Pinpoint the cell where the given text exists, returning its (X, Y) midpoint coordinate. 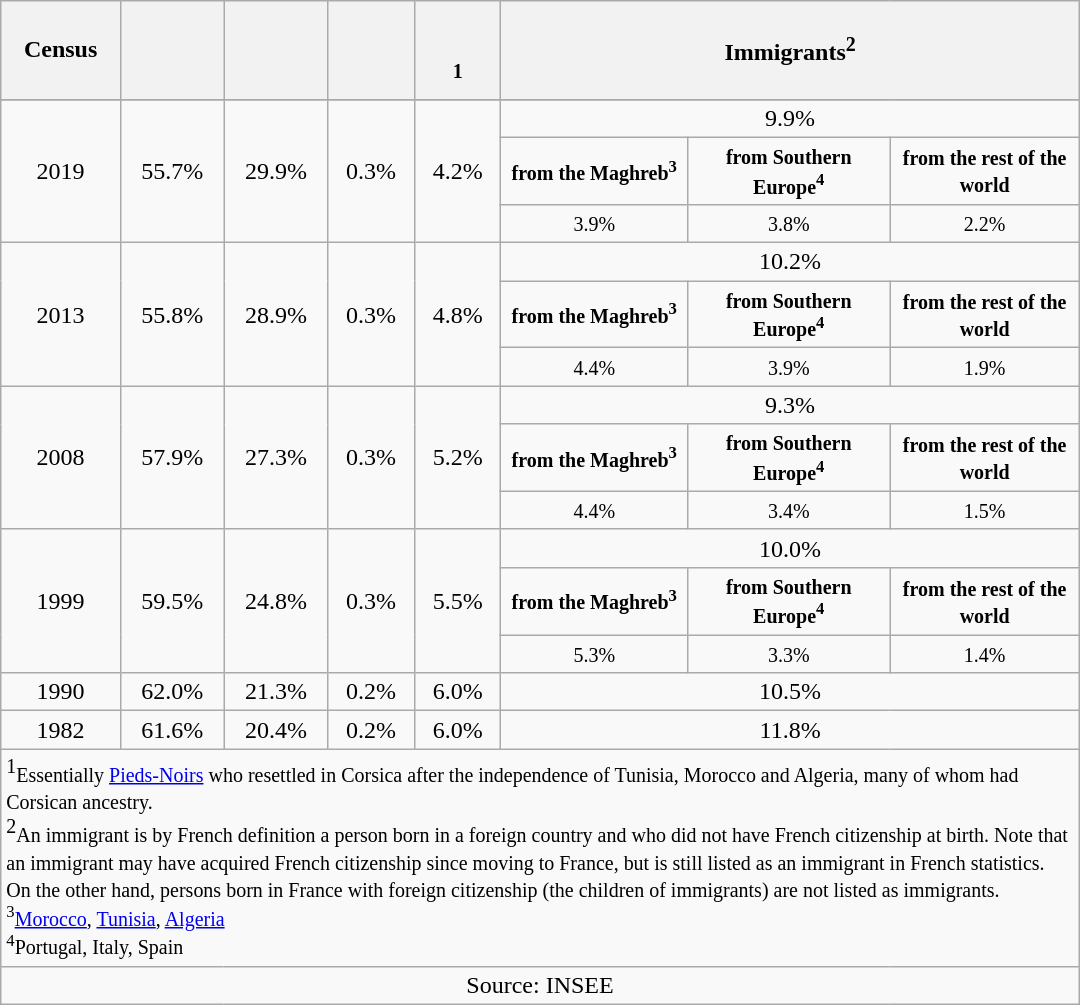
1.9% (984, 367)
11.8% (790, 730)
5.3% (594, 654)
4.8% (458, 314)
62.0% (172, 692)
5.2% (458, 458)
5.5% (458, 600)
Immigrants2 (790, 50)
59.5% (172, 600)
2008 (61, 458)
10.0% (790, 548)
9.9% (790, 118)
61.6% (172, 730)
9.3% (790, 405)
29.9% (276, 170)
3.4% (789, 510)
24.8% (276, 600)
55.7% (172, 170)
21.3% (276, 692)
1.5% (984, 510)
27.3% (276, 458)
10.2% (790, 262)
10.5% (790, 692)
57.9% (172, 458)
1999 (61, 600)
20.4% (276, 730)
Census (61, 50)
3.8% (789, 224)
2013 (61, 314)
55.8% (172, 314)
1990 (61, 692)
28.9% (276, 314)
4.2% (458, 170)
3.3% (789, 654)
1982 (61, 730)
Source: INSEE (540, 985)
1.4% (984, 654)
2.2% (984, 224)
1 (458, 50)
2019 (61, 170)
